Pinpoint the cell where the given text exists, returning its [X, Y] midpoint coordinate. 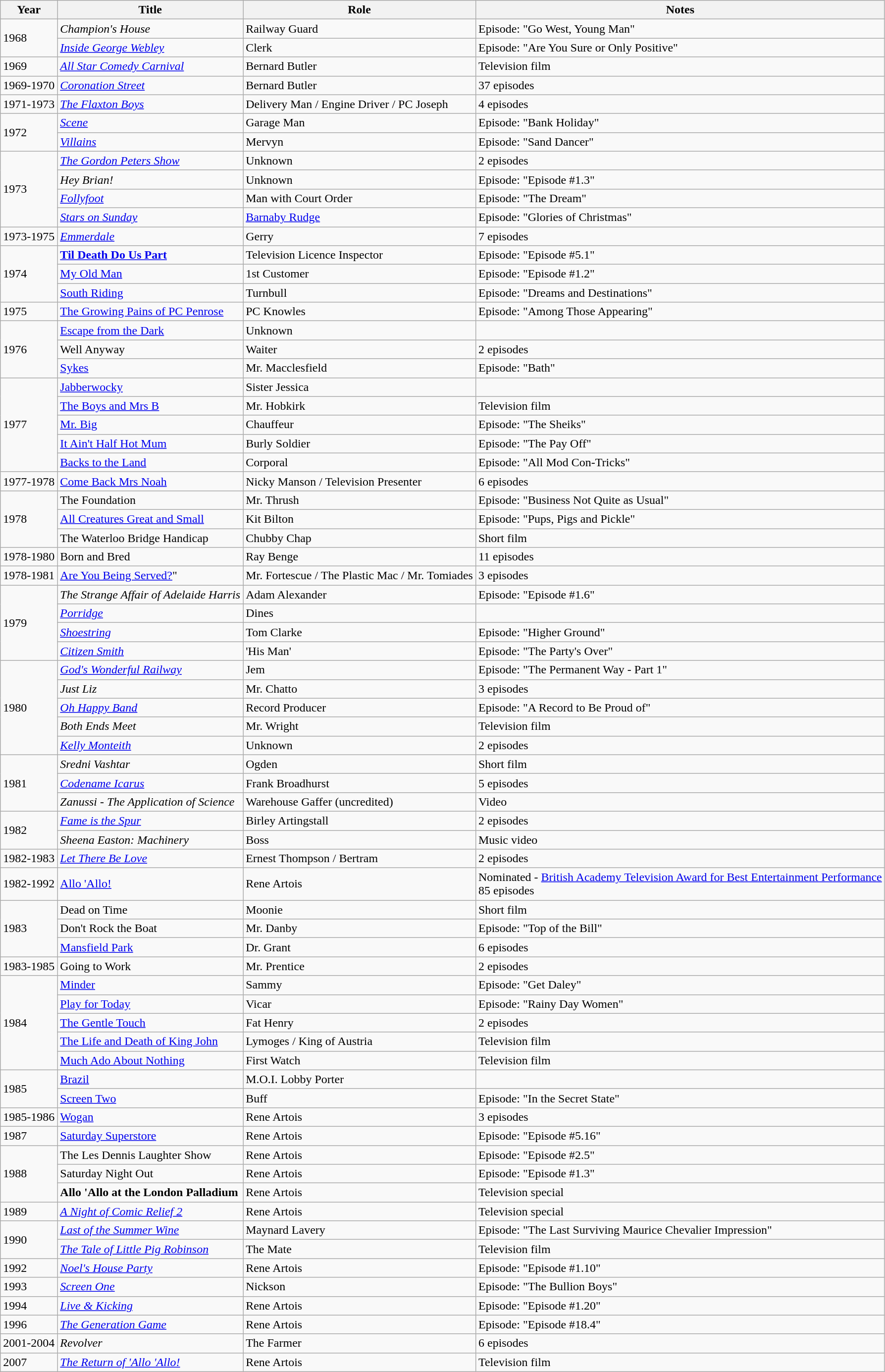
The Tale of Little Pig Robinson [151, 1249]
Moonie [360, 910]
1969 [29, 66]
The Boys and Mrs B [151, 406]
Delivery Man / Engine Driver / PC Joseph [360, 104]
Much Ado About Nothing [151, 1060]
5 episodes [680, 783]
Both Ends Meet [151, 726]
Vicar [360, 1004]
Just Liz [151, 689]
Coronation Street [151, 85]
1973-1975 [29, 236]
Maynard Lavery [360, 1230]
7 episodes [680, 236]
Inside George Webley [151, 48]
1971-1973 [29, 104]
The Mate [360, 1249]
Episode: "Bank Holiday" [680, 123]
Episode: "The Permanent Way - Part 1" [680, 670]
Ogden [360, 764]
Jabberwocky [151, 387]
Episode: "Episode #1.6" [680, 595]
Let There Be Love [151, 859]
Hey Brian! [151, 179]
Birley Artingstall [360, 821]
Sredni Vashtar [151, 764]
Mr. Hobkirk [360, 406]
1st Customer [360, 274]
Dr. Grant [360, 947]
Record Producer [360, 708]
Ernest Thompson / Bertram [360, 859]
Nicky Manson / Television Presenter [360, 481]
1984 [29, 1023]
Chauffeur [360, 425]
Villains [151, 142]
Episode: "Among Those Appearing" [680, 312]
Saturday Night Out [151, 1174]
The Gordon Peters Show [151, 161]
Episode: "Business Not Quite as Usual" [680, 500]
Nickson [360, 1287]
Episode: "Episode #5.1" [680, 255]
The Les Dennis Laughter Show [151, 1155]
Sammy [360, 985]
Mr. Thrush [360, 500]
1993 [29, 1287]
Episode: "Higher Ground" [680, 632]
Episode: "Glories of Christmas" [680, 217]
Going to Work [151, 966]
1977 [29, 425]
1972 [29, 132]
1978-1980 [29, 557]
Episode: "The Pay Off" [680, 443]
Episode: "Get Daley" [680, 985]
Zanussi - The Application of Science [151, 802]
1983 [29, 929]
The Life and Death of King John [151, 1042]
1978 [29, 519]
Wogan [151, 1117]
Boss [360, 840]
Warehouse Gaffer (uncredited) [360, 802]
1989 [29, 1211]
Railway Guard [360, 29]
Episode: "A Record to Be Proud of" [680, 708]
All Star Comedy Carnival [151, 66]
Notes [680, 10]
Mervyn [360, 142]
1980 [29, 708]
Corporal [360, 462]
Backs to the Land [151, 462]
God's Wonderful Railway [151, 670]
The Farmer [360, 1343]
Sheena Easton: Machinery [151, 840]
Episode: "Rainy Day Women" [680, 1004]
It Ain't Half Hot Mum [151, 443]
37 episodes [680, 85]
1985 [29, 1089]
Last of the Summer Wine [151, 1230]
The Flaxton Boys [151, 104]
Episode: "All Mod Con-Tricks" [680, 462]
Mr. Fortescue / The Plastic Mac / Mr. Tomiades [360, 576]
2007 [29, 1362]
Role [360, 10]
South Riding [151, 293]
1976 [29, 349]
Episode: "Bath" [680, 368]
Brazil [151, 1079]
My Old Man [151, 274]
Born and Bred [151, 557]
Kit Bilton [360, 519]
Mr. Danby [360, 929]
Man with Court Order [360, 198]
Come Back Mrs Noah [151, 481]
Mr. Chatto [360, 689]
Episode: "Episode #18.4" [680, 1324]
Sister Jessica [360, 387]
Champion's House [151, 29]
Episode: "The Sheiks" [680, 425]
Mr. Macclesfield [360, 368]
Television Licence Inspector [360, 255]
1987 [29, 1136]
Escape from the Dark [151, 330]
1974 [29, 274]
Minder [151, 985]
Dead on Time [151, 910]
First Watch [360, 1060]
2001-2004 [29, 1343]
Music video [680, 840]
Adam Alexander [360, 595]
Don't Rock the Boat [151, 929]
Codename Icarus [151, 783]
The Strange Affair of Adelaide Harris [151, 595]
Mr. Prentice [360, 966]
Allo 'Allo! [151, 884]
Episode: "Episode #2.5" [680, 1155]
Mr. Big [151, 425]
Allo 'Allo at the London Palladium [151, 1193]
1968 [29, 38]
Turnbull [360, 293]
Mansfield Park [151, 947]
1996 [29, 1324]
The Gentle Touch [151, 1023]
Screen Two [151, 1098]
Title [151, 10]
Year [29, 10]
Kelly Monteith [151, 745]
Episode: "Sand Dancer" [680, 142]
Saturday Superstore [151, 1136]
1982-1983 [29, 859]
Episode: "Dreams and Destinations" [680, 293]
Screen One [151, 1287]
Garage Man [360, 123]
The Return of 'Allo 'Allo! [151, 1362]
Episode: "Episode #1.2" [680, 274]
All Creatures Great and Small [151, 519]
Buff [360, 1098]
Follyfoot [151, 198]
Episode: "Go West, Young Man" [680, 29]
Episode: "Episode #1.20" [680, 1306]
11 episodes [680, 557]
Dines [360, 613]
Play for Today [151, 1004]
Jem [360, 670]
1975 [29, 312]
Oh Happy Band [151, 708]
Episode: "Episode #1.10" [680, 1268]
Noel's House Party [151, 1268]
4 episodes [680, 104]
1994 [29, 1306]
Citizen Smith [151, 651]
1990 [29, 1240]
Episode: "The Bullion Boys" [680, 1287]
1979 [29, 623]
Episode: "The Party's Over" [680, 651]
1985-1986 [29, 1117]
'His Man' [360, 651]
The Growing Pains of PC Penrose [151, 312]
Til Death Do Us Part [151, 255]
Episode: "Top of the Bill" [680, 929]
1978-1981 [29, 576]
A Night of Comic Relief 2 [151, 1211]
Live & Kicking [151, 1306]
Ray Benge [360, 557]
PC Knowles [360, 312]
Frank Broadhurst [360, 783]
Chubby Chap [360, 538]
Clerk [360, 48]
The Foundation [151, 500]
Shoestring [151, 632]
Burly Soldier [360, 443]
1982 [29, 830]
Barnaby Rudge [360, 217]
Emmerdale [151, 236]
Video [680, 802]
Tom Clarke [360, 632]
The Waterloo Bridge Handicap [151, 538]
Episode: "In the Secret State" [680, 1098]
The Generation Game [151, 1324]
Episode: "Are You Sure or Only Positive" [680, 48]
Mr. Wright [360, 726]
Revolver [151, 1343]
Episode: "Pups, Pigs and Pickle" [680, 519]
Well Anyway [151, 349]
Lymoges / King of Austria [360, 1042]
Are You Being Served?" [151, 576]
Porridge [151, 613]
Nominated - British Academy Television Award for Best Entertainment Performance85 episodes [680, 884]
Fat Henry [360, 1023]
1969-1970 [29, 85]
Episode: "Episode #5.16" [680, 1136]
Episode: "The Dream" [680, 198]
Scene [151, 123]
1977-1978 [29, 481]
1992 [29, 1268]
1983-1985 [29, 966]
1973 [29, 189]
Gerry [360, 236]
M.O.I. Lobby Porter [360, 1079]
1982-1992 [29, 884]
Episode: "The Last Surviving Maurice Chevalier Impression" [680, 1230]
Fame is the Spur [151, 821]
Stars on Sunday [151, 217]
Sykes [151, 368]
1981 [29, 783]
1988 [29, 1174]
Waiter [360, 349]
